Extract the (x, y) coordinate from the center of the cell holding the provided text.  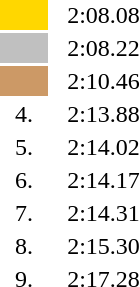
7. (24, 213)
8. (24, 246)
4. (24, 114)
6. (24, 180)
5. (24, 147)
